Provide the [x, y] coordinate of the cell's center where the given text is located.  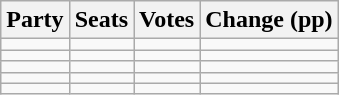
Votes [167, 20]
Seats [101, 20]
Party [35, 20]
Change (pp) [269, 20]
